From the cell containing the given text, extract its center point as (X, Y) coordinate. 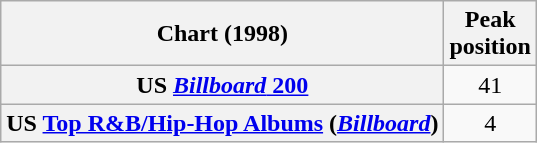
Peakposition (490, 34)
41 (490, 85)
US Billboard 200 (222, 85)
US Top R&B/Hip-Hop Albums (Billboard) (222, 123)
4 (490, 123)
Chart (1998) (222, 34)
